Determine the [x, y] coordinate at the center of the cell enclosing the given text.  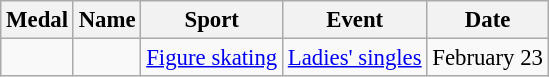
Event [354, 20]
Name [107, 20]
Figure skating [212, 58]
Ladies' singles [354, 58]
Medal [38, 20]
Date [488, 20]
February 23 [488, 58]
Sport [212, 20]
